Determine the (x, y) coordinate at the center of the cell enclosing the given text.  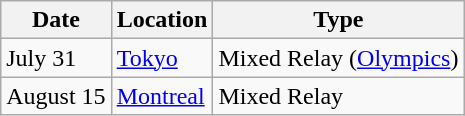
Date (56, 20)
Location (162, 20)
August 15 (56, 96)
Tokyo (162, 58)
Mixed Relay (338, 96)
Mixed Relay (Olympics) (338, 58)
Montreal (162, 96)
Type (338, 20)
July 31 (56, 58)
